Identify which cell holds the provided text, then report its [x, y] central coordinate. 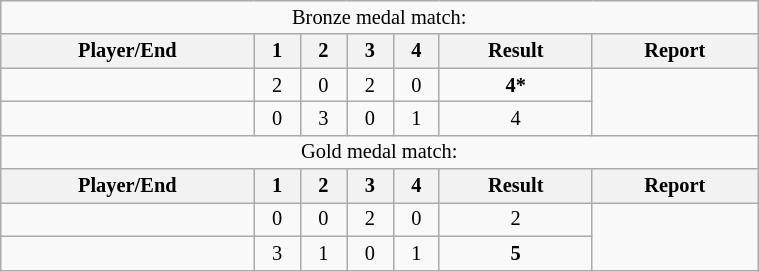
Gold medal match: [380, 152]
4* [515, 85]
Bronze medal match: [380, 17]
5 [515, 253]
